Extract the (X, Y) coordinate from the center of the cell holding the provided text.  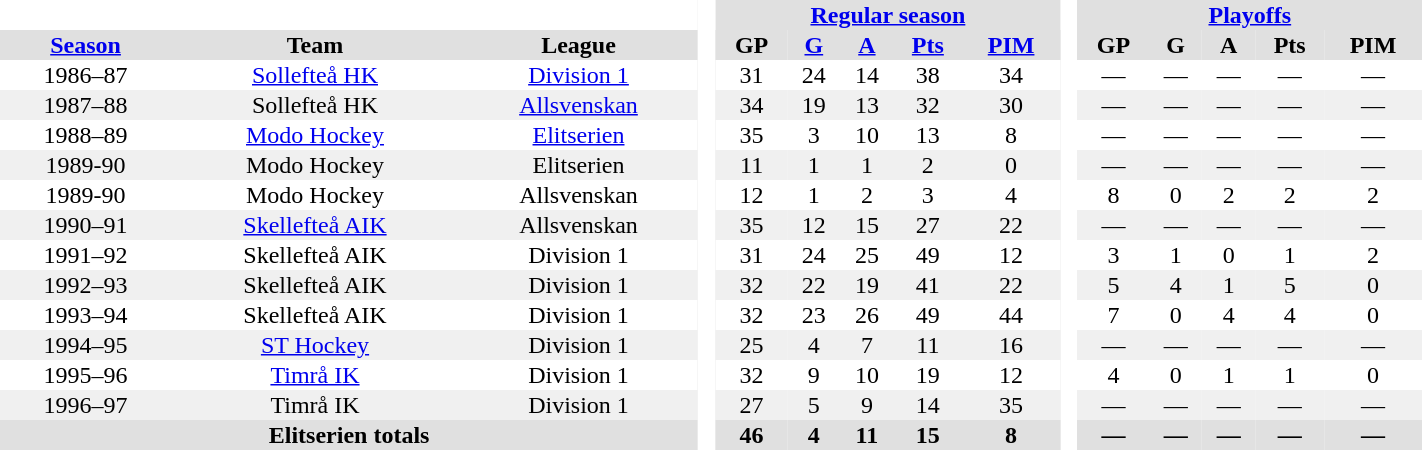
Elitserien totals (349, 435)
ST Hockey (315, 345)
46 (752, 435)
44 (1011, 315)
League (578, 45)
1988–89 (86, 135)
1990–91 (86, 225)
1993–94 (86, 315)
23 (814, 315)
1995–96 (86, 375)
1987–88 (86, 105)
30 (1011, 105)
Playoffs (1250, 15)
38 (928, 75)
1991–92 (86, 255)
1986–87 (86, 75)
Team (315, 45)
1996–97 (86, 405)
Season (86, 45)
Regular season (888, 15)
1992–93 (86, 285)
1994–95 (86, 345)
26 (866, 315)
41 (928, 285)
16 (1011, 345)
